Detect which cell encompasses the target text, then output its (X, Y) center coordinate. 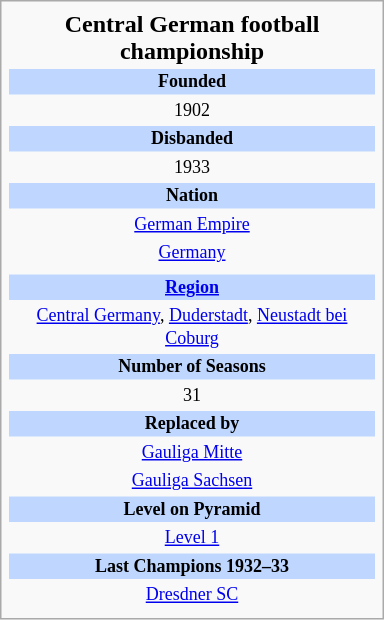
Nation (192, 196)
31 (192, 396)
Gauliga Mitte (192, 453)
Number of Seasons (192, 367)
Gauliga Sachsen (192, 481)
Central Germany, Duderstadt, Neustadt bei Coburg (192, 327)
Germany (192, 253)
Disbanded (192, 139)
Replaced by (192, 424)
German Empire (192, 225)
Level 1 (192, 538)
1902 (192, 111)
Region (192, 288)
Level on Pyramid (192, 510)
1933 (192, 168)
Central German football championship (192, 38)
Founded (192, 82)
Last Champions 1932–33 (192, 567)
Dresdner SC (192, 595)
